Pinpoint the cell where the given text exists, returning its (x, y) midpoint coordinate. 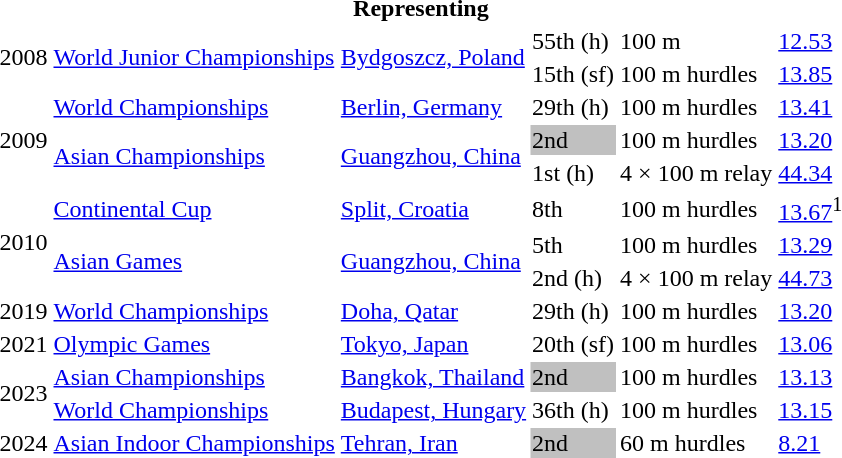
Continental Cup (194, 209)
Berlin, Germany (433, 107)
Budapest, Hungary (433, 410)
World Junior Championships (194, 58)
Tokyo, Japan (433, 344)
100 m (696, 41)
Bydgoszcz, Poland (433, 58)
Asian Indoor Championships (194, 443)
Olympic Games (194, 344)
Doha, Qatar (433, 311)
Bangkok, Thailand (433, 377)
2nd (h) (574, 278)
36th (h) (574, 410)
8th (574, 209)
Asian Games (194, 262)
5th (574, 245)
20th (sf) (574, 344)
60 m hurdles (696, 443)
Split, Croatia (433, 209)
55th (h) (574, 41)
1st (h) (574, 173)
15th (sf) (574, 74)
Tehran, Iran (433, 443)
